Identify which cell holds the provided text, then report its [X, Y] central coordinate. 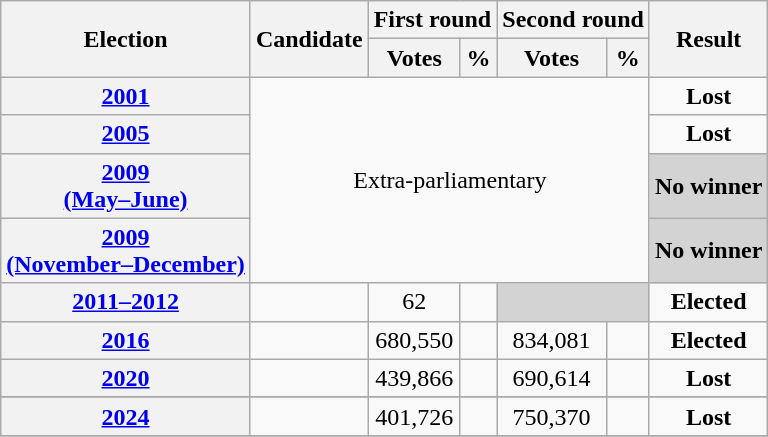
Candidate [309, 39]
750,370 [552, 416]
834,081 [552, 340]
439,866 [414, 378]
2011–2012 [126, 302]
Extra-parliamentary [450, 180]
2005 [126, 134]
First round [432, 20]
690,614 [552, 378]
Election [126, 39]
2016 [126, 340]
2009(November–December) [126, 250]
401,726 [414, 416]
2001 [126, 96]
62 [414, 302]
2020 [126, 378]
680,550 [414, 340]
2009(May–June) [126, 186]
Result [708, 39]
2024 [126, 416]
Second round [574, 20]
